For the text-containing cell, return its midpoint in (x, y) coordinate format. 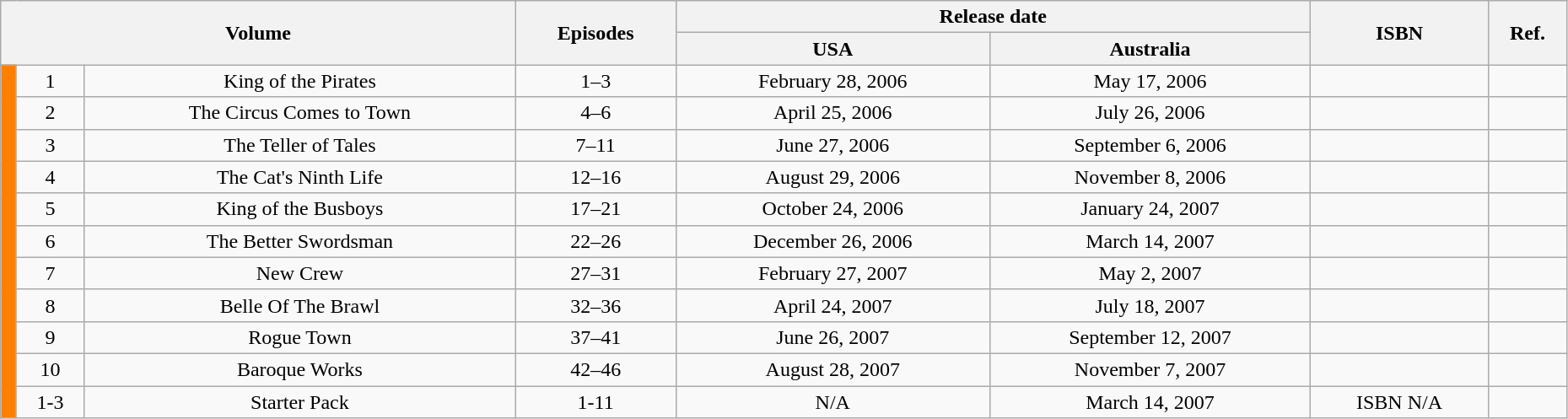
October 24, 2006 (832, 209)
The Cat's Ninth Life (300, 177)
4–6 (595, 113)
ISBN N/A (1398, 402)
4 (50, 177)
USA (832, 49)
6 (50, 241)
17–21 (595, 209)
January 24, 2007 (1150, 209)
May 17, 2006 (1150, 81)
12–16 (595, 177)
37–41 (595, 337)
27–31 (595, 273)
May 2, 2007 (1150, 273)
ISBN (1398, 33)
April 25, 2006 (832, 113)
Ref. (1528, 33)
Belle Of The Brawl (300, 305)
N/A (832, 402)
Release date (993, 17)
32–36 (595, 305)
November 7, 2007 (1150, 369)
July 18, 2007 (1150, 305)
June 26, 2007 (832, 337)
3 (50, 145)
The Teller of Tales (300, 145)
The Better Swordsman (300, 241)
1–3 (595, 81)
22–26 (595, 241)
1 (50, 81)
April 24, 2007 (832, 305)
10 (50, 369)
February 27, 2007 (832, 273)
July 26, 2006 (1150, 113)
September 12, 2007 (1150, 337)
7–11 (595, 145)
Episodes (595, 33)
Australia (1150, 49)
Baroque Works (300, 369)
King of the Pirates (300, 81)
September 6, 2006 (1150, 145)
June 27, 2006 (832, 145)
7 (50, 273)
1-11 (595, 402)
Volume (258, 33)
42–46 (595, 369)
December 26, 2006 (832, 241)
5 (50, 209)
August 29, 2006 (832, 177)
The Circus Comes to Town (300, 113)
February 28, 2006 (832, 81)
8 (50, 305)
9 (50, 337)
November 8, 2006 (1150, 177)
1-3 (50, 402)
2 (50, 113)
August 28, 2007 (832, 369)
King of the Busboys (300, 209)
New Crew (300, 273)
Rogue Town (300, 337)
Starter Pack (300, 402)
